From the cell containing the given text, extract its center point as (x, y) coordinate. 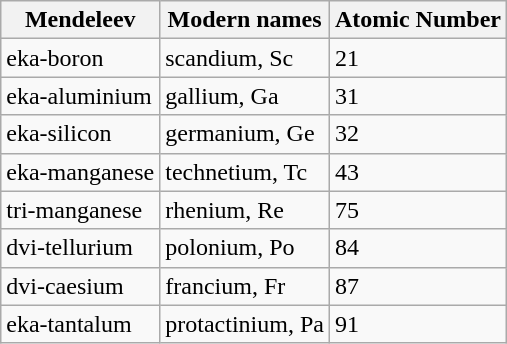
31 (418, 96)
75 (418, 210)
scandium, Sc (245, 58)
84 (418, 248)
eka-silicon (80, 134)
gallium, Ga (245, 96)
Atomic Number (418, 20)
43 (418, 172)
eka-boron (80, 58)
protactinium, Pa (245, 324)
eka-aluminium (80, 96)
polonium, Po (245, 248)
germanium, Ge (245, 134)
32 (418, 134)
francium, Fr (245, 286)
eka-tantalum (80, 324)
eka-manganese (80, 172)
21 (418, 58)
dvi-caesium (80, 286)
rhenium, Re (245, 210)
technetium, Tc (245, 172)
Modern names (245, 20)
91 (418, 324)
dvi-tellurium (80, 248)
Mendeleev (80, 20)
tri-manganese (80, 210)
87 (418, 286)
